Identify which cell holds the provided text, then report its (X, Y) central coordinate. 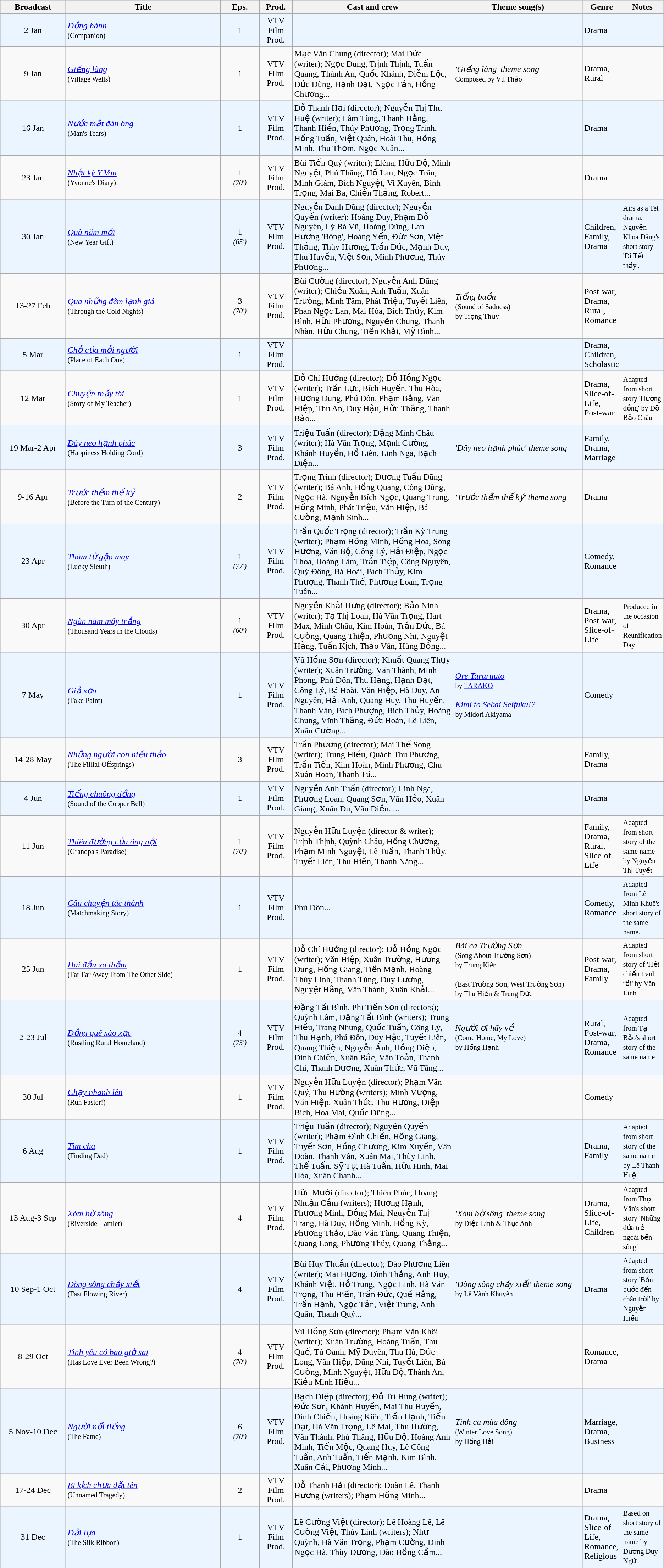
Drama, Slice-of-Life, Romance, Religious (602, 1537)
Triệu Tuấn (director); Đặng Minh Châu (writer); Hà Văn Trọng, Mạnh Cường, Khánh Huyền, Hồ Liên, Linh Nga, Bạch Diện... (373, 447)
30 Jan (33, 237)
Based on short story of the same name by Dương Duy Ngữ (642, 1537)
1(77′) (240, 561)
Drama, Post-war, Slice-of-Life (602, 626)
Adapted from short story 'Hương đồng' by Đỗ Bảo Châu (642, 398)
17-24 Dec (33, 1490)
Giếng làng (Village Wells) (143, 74)
1(65′) (240, 237)
Theme song(s) (518, 7)
Genre (602, 7)
Thiên đường của ông nội (Grandpa's Paradise) (143, 846)
Tình ca mùa đông(Winter Love Song)by Hồng Hải (518, 1432)
Family, Drama, Marriage (602, 447)
25 Jun (33, 969)
1(60′) (240, 626)
Children, Family, Drama (602, 237)
Family, Drama, Rural, Slice-of-Life (602, 846)
30 Apr (33, 626)
Đồng hành (Companion) (143, 30)
9 Jan (33, 74)
Ngàn năm mây trắng (Thousand Years in the Clouds) (143, 626)
Xóm bờ sông (Riverside Hamlet) (143, 1218)
Đồng quê xào xạc (Rustling Rural Homeland) (143, 1037)
Adapted from short story of 'Hết chiến tranh rồi' by Văn Linh (642, 969)
Nước mắt đàn ông (Man's Tears) (143, 128)
18 Jun (33, 908)
10 Sep-1 Oct (33, 1289)
5 Mar (33, 355)
'Trước thềm thế kỷ' theme song (518, 497)
14-28 May (33, 759)
'Dòng sông chảy xiết' theme songby Lê Vành Khuyên (518, 1289)
4 Jun (33, 798)
16 Jan (33, 128)
Bi kịch chưa đặt tên (Unnamed Tragedy) (143, 1490)
Drama, Family (602, 1151)
13-27 Feb (33, 306)
6(70′) (240, 1432)
2 Jan (33, 30)
Người nổi tiếng (The Fame) (143, 1432)
Dây neo hạnh phúc (Happiness Holding Cord) (143, 447)
'Giếng làng' theme songComposed by Vũ Thảo (518, 74)
Drama, Slice-of-Life, Post-war (602, 398)
Nguyễn Hữu Luyện (director); Phạm Văn Quý, Thu Hường (writers); Minh Vượng, Văn Hiệp, Xuân Thức, Thu Hương, Diệp Bích, Hoa Mai, Quốc Dũng... (373, 1097)
Hai đầu xa thẳm (Far Far Away From The Other Side) (143, 969)
9-16 Apr (33, 497)
Chỗ của mỗi người (Place of Each One) (143, 355)
Marriage, Drama, Business (602, 1432)
Thám tử gặp may (Lucky Sleuth) (143, 561)
31 Dec (33, 1537)
4(75′) (240, 1037)
23 Jan (33, 177)
Chuyện thầy tôi (Story of My Teacher) (143, 398)
12 Mar (33, 398)
Broadcast (33, 7)
Tìm cha (Finding Dad) (143, 1151)
5 Nov-10 Dec (33, 1432)
Phú Đôn... (373, 908)
'Dây neo hạnh phúc' theme song (518, 447)
Adapted from Lê Minh Khuê's short story of the same name. (642, 908)
Adapted from Thọ Vân's short story 'Những đứa trẻ ngoài bến sông' (642, 1218)
Drama, Slice-of-Life, Children (602, 1218)
Quà năm mới (New Year Gift) (143, 237)
Qua những đêm lạnh giá (Through the Cold Nights) (143, 306)
Drama, Rural (602, 74)
Post-war, Drama, Rural, Romance (602, 306)
Tiếng chuông đồng (Sound of the Copper Bell) (143, 798)
8-29 Oct (33, 1357)
Prod. (276, 7)
19 Mar-2 Apr (33, 447)
Adapted from Tạ Bảo's short story of the same name (642, 1037)
Cast and crew (373, 7)
Giả sơn (Fake Paint) (143, 695)
30 Jul (33, 1097)
Rural, Post-war, Drama, Romance (602, 1037)
Câu chuyện tác thành (Matchmaking Story) (143, 908)
4(70′) (240, 1357)
3(70′) (240, 306)
Romance, Drama (602, 1357)
Trần Phương (director); Mai Thế Song (writer); Trung Hiếu, Quách Thu Phương, Trần Tiến, Kim Hoàn, Minh Phương, Chu Xuân Hoan, Thanh Tú... (373, 759)
'Xóm bờ sông' theme songby Diệu Linh & Thục Anh (518, 1218)
Tiếng buồn(Sound of Sadness)by Trọng Thủy (518, 306)
7 May (33, 695)
Những người con hiếu thảo (The Fillial Offsprings) (143, 759)
Airs as a Tet drama. Nguyễn Khoa Đăng's short story 'Đi Tết thầy'. (642, 237)
13 Aug-3 Sep (33, 1218)
Post-war, Drama, Family (602, 969)
Title (143, 7)
Produced in the occasion of Reunification Day (642, 626)
Dòng sông chảy xiết (Fast Flowing River) (143, 1289)
Family, Drama (602, 759)
Nguyễn Anh Tuấn (director); Linh Nga, Phương Loan, Quang Sơn, Văn Hẻo, Xuân Giang, Xuân Du, Văn Điền..... (373, 798)
2-23 Jul (33, 1037)
Đỗ Thanh Hải (director); Đoàn Lê, Thanh Hương (writers); Phạm Hồng Minh... (373, 1490)
Ore Taruruutoby TARAKOKimi to Sekai Seifuku!?by Midori Akiyama (518, 695)
Eps. (240, 7)
Bài ca Trường Sơn(Song About Trường Sơn)by Trung Kiên(East Trường Sơn, West Trường Sơn)by Thu Hiền & Trung Đức (518, 969)
Tình yêu có bao giờ sai (Has Love Ever Been Wrong?) (143, 1357)
Notes (642, 7)
Adapted from short story of the same name by Nguyễn Thị Tuyết (642, 846)
Nhật ký Y Von (Yvonne's Diary) (143, 177)
Chạy nhanh lên (Run Faster!) (143, 1097)
Dải lụa (The Silk Ribbon) (143, 1537)
11 Jun (33, 846)
Người ơi hãy về(Come Home, My Love)by Hồng Hạnh (518, 1037)
Drama, Children, Scholastic (602, 355)
Trước thềm thế kỷ (Before the Turn of the Century) (143, 497)
Adapted from short story 'Bốn bước đến chân trời' by Nguyễn Hiếu (642, 1289)
6 Aug (33, 1151)
23 Apr (33, 561)
Adapted from short story of the same name by Lê Thanh Huệ (642, 1151)
